Provide the [x, y] coordinate of the cell's center where the given text is located.  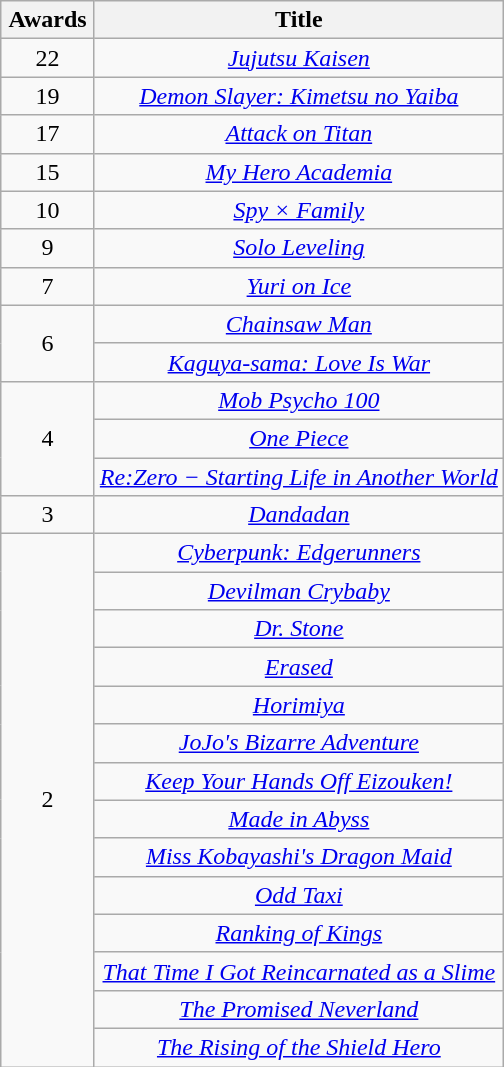
22 [48, 58]
Re:Zero − Starting Life in Another World [298, 477]
Devilman Crybaby [298, 591]
Chainsaw Man [298, 324]
Cyberpunk: Edgerunners [298, 553]
That Time I Got Reincarnated as a Slime [298, 971]
Made in Abyss [298, 819]
Kaguya-sama: Love Is War [298, 362]
One Piece [298, 438]
6 [48, 343]
My Hero Academia [298, 172]
Ranking of Kings [298, 933]
2 [48, 800]
JoJo's Bizarre Adventure [298, 743]
19 [48, 96]
7 [48, 286]
Dandadan [298, 515]
Mob Psycho 100 [298, 400]
Miss Kobayashi's Dragon Maid [298, 857]
Attack on Titan [298, 134]
Keep Your Hands Off Eizouken! [298, 781]
Yuri on Ice [298, 286]
The Promised Neverland [298, 1009]
9 [48, 248]
10 [48, 210]
17 [48, 134]
Horimiya [298, 705]
Solo Leveling [298, 248]
15 [48, 172]
Jujutsu Kaisen [298, 58]
4 [48, 438]
Dr. Stone [298, 629]
Demon Slayer: Kimetsu no Yaiba [298, 96]
Erased [298, 667]
The Rising of the Shield Hero [298, 1047]
Odd Taxi [298, 895]
Awards [48, 20]
Title [298, 20]
Spy × Family [298, 210]
3 [48, 515]
